For the text-containing cell, return its midpoint in (X, Y) coordinate format. 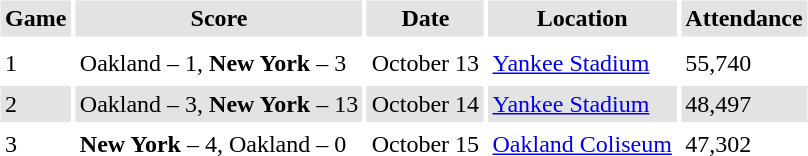
Oakland – 1, New York – 3 (218, 64)
Score (218, 18)
October 13 (425, 64)
October 14 (425, 104)
55,740 (744, 64)
1 (35, 64)
Oakland – 3, New York – 13 (218, 104)
Location (582, 18)
Game (35, 18)
48,497 (744, 104)
2 (35, 104)
Date (425, 18)
Attendance (744, 18)
